Identify which cell holds the provided text, then report its (x, y) central coordinate. 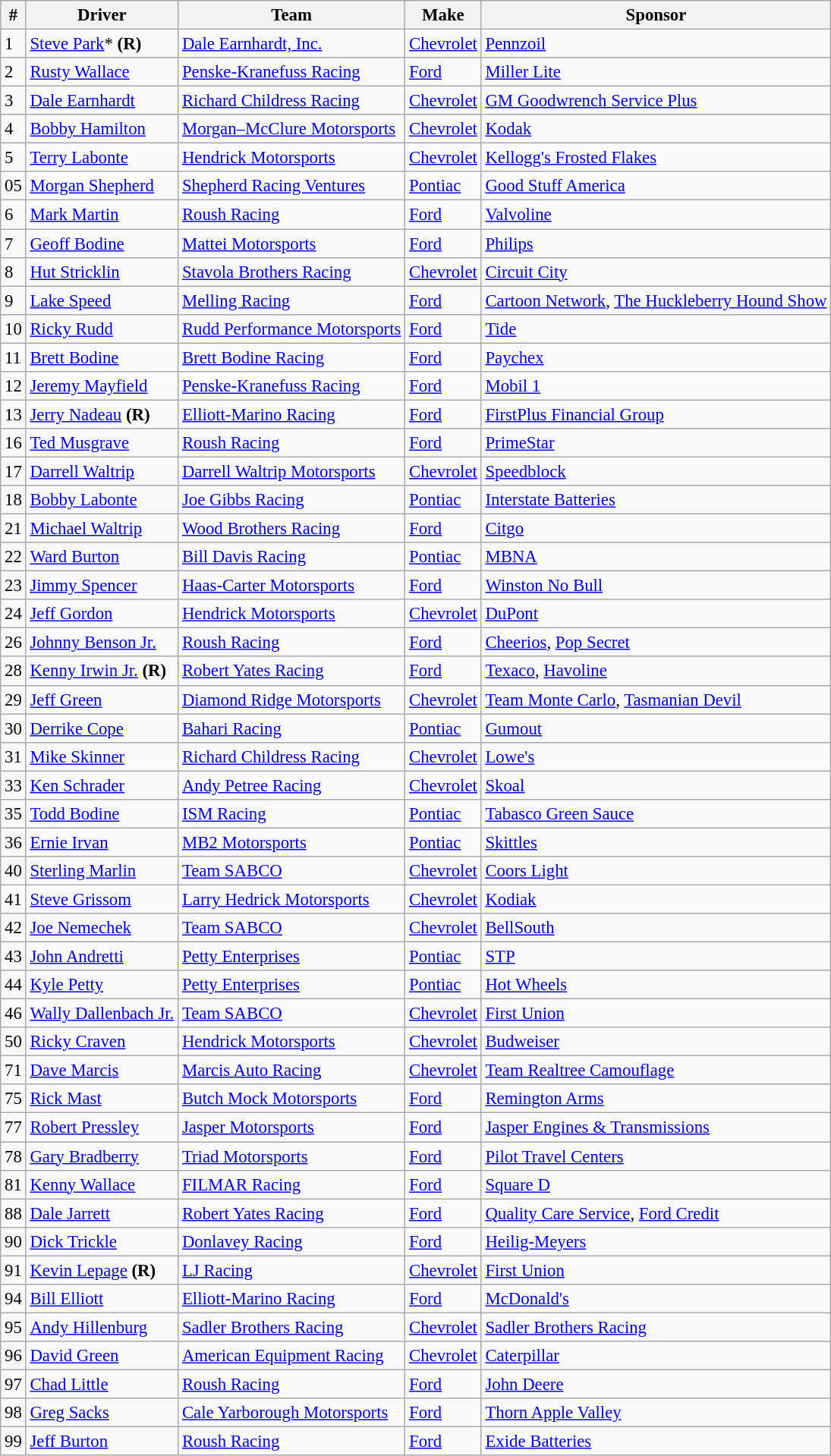
Mike Skinner (102, 756)
Mark Martin (102, 215)
Mattei Motorsports (291, 244)
Darrell Waltrip Motorsports (291, 471)
31 (14, 756)
95 (14, 1327)
Wally Dallenbach Jr. (102, 1014)
81 (14, 1184)
Bobby Labonte (102, 500)
Interstate Batteries (656, 500)
Square D (656, 1184)
McDonald's (656, 1299)
Cheerios, Pop Secret (656, 643)
Bobby Hamilton (102, 129)
Michael Waltrip (102, 529)
Texaco, Havoline (656, 671)
STP (656, 957)
44 (14, 985)
Dave Marcis (102, 1071)
99 (14, 1442)
23 (14, 586)
50 (14, 1042)
Ted Musgrave (102, 443)
Rusty Wallace (102, 72)
Robert Pressley (102, 1127)
Winston No Bull (656, 586)
8 (14, 272)
42 (14, 928)
40 (14, 871)
88 (14, 1213)
American Equipment Racing (291, 1356)
Kenny Wallace (102, 1184)
Budweiser (656, 1042)
Kodiak (656, 899)
Bahari Racing (291, 728)
Jasper Motorsports (291, 1127)
Driver (102, 15)
43 (14, 957)
Hot Wheels (656, 985)
Darrell Waltrip (102, 471)
94 (14, 1299)
Joe Nemechek (102, 928)
Derrike Cope (102, 728)
Tabasco Green Sauce (656, 814)
46 (14, 1014)
Paychex (656, 357)
Cartoon Network, The Huckleberry Hound Show (656, 300)
98 (14, 1413)
Skoal (656, 785)
BellSouth (656, 928)
75 (14, 1099)
Jasper Engines & Transmissions (656, 1127)
Gumout (656, 728)
9 (14, 300)
Bill Davis Racing (291, 557)
16 (14, 443)
# (14, 15)
Bill Elliott (102, 1299)
Exide Batteries (656, 1442)
Lake Speed (102, 300)
97 (14, 1384)
6 (14, 215)
Jerry Nadeau (R) (102, 414)
Ernie Irvan (102, 842)
Brett Bodine Racing (291, 357)
5 (14, 158)
26 (14, 643)
Caterpillar (656, 1356)
Dick Trickle (102, 1241)
Diamond Ridge Motorsports (291, 700)
Dale Jarrett (102, 1213)
Todd Bodine (102, 814)
Tide (656, 329)
PrimeStar (656, 443)
Miller Lite (656, 72)
30 (14, 728)
Andy Petree Racing (291, 785)
Remington Arms (656, 1099)
Larry Hedrick Motorsports (291, 899)
Joe Gibbs Racing (291, 500)
91 (14, 1270)
GM Goodwrench Service Plus (656, 101)
Gary Bradberry (102, 1156)
John Deere (656, 1384)
18 (14, 500)
MBNA (656, 557)
Kellogg's Frosted Flakes (656, 158)
Jeff Green (102, 700)
Donlavey Racing (291, 1241)
33 (14, 785)
Shepherd Racing Ventures (291, 186)
Stavola Brothers Racing (291, 272)
Morgan–McClure Motorsports (291, 129)
Sterling Marlin (102, 871)
Ricky Rudd (102, 329)
Jeff Gordon (102, 614)
Team Realtree Camouflage (656, 1071)
Brett Bodine (102, 357)
22 (14, 557)
Triad Motorsports (291, 1156)
71 (14, 1071)
Andy Hillenburg (102, 1327)
78 (14, 1156)
Rudd Performance Motorsports (291, 329)
90 (14, 1241)
Melling Racing (291, 300)
Team Monte Carlo, Tasmanian Devil (656, 700)
Haas-Carter Motorsports (291, 586)
24 (14, 614)
ISM Racing (291, 814)
35 (14, 814)
Jeremy Mayfield (102, 386)
2 (14, 72)
Butch Mock Motorsports (291, 1099)
12 (14, 386)
Lowe's (656, 756)
Steve Park* (R) (102, 44)
LJ Racing (291, 1270)
Chad Little (102, 1384)
Cale Yarborough Motorsports (291, 1413)
Morgan Shepherd (102, 186)
1 (14, 44)
Skittles (656, 842)
05 (14, 186)
Jimmy Spencer (102, 586)
21 (14, 529)
Ricky Craven (102, 1042)
Kodak (656, 129)
Rick Mast (102, 1099)
David Green (102, 1356)
3 (14, 101)
Good Stuff America (656, 186)
Thorn Apple Valley (656, 1413)
28 (14, 671)
Wood Brothers Racing (291, 529)
Citgo (656, 529)
Kevin Lepage (R) (102, 1270)
36 (14, 842)
Hut Stricklin (102, 272)
Coors Light (656, 871)
Ken Schrader (102, 785)
Quality Care Service, Ford Credit (656, 1213)
4 (14, 129)
Team (291, 15)
Ward Burton (102, 557)
Circuit City (656, 272)
17 (14, 471)
Heilig-Meyers (656, 1241)
11 (14, 357)
Jeff Burton (102, 1442)
10 (14, 329)
Kyle Petty (102, 985)
FirstPlus Financial Group (656, 414)
DuPont (656, 614)
Valvoline (656, 215)
Pilot Travel Centers (656, 1156)
96 (14, 1356)
Kenny Irwin Jr. (R) (102, 671)
MB2 Motorsports (291, 842)
Marcis Auto Racing (291, 1071)
Pennzoil (656, 44)
41 (14, 899)
Mobil 1 (656, 386)
Steve Grissom (102, 899)
John Andretti (102, 957)
Terry Labonte (102, 158)
Dale Earnhardt (102, 101)
Geoff Bodine (102, 244)
13 (14, 414)
Sponsor (656, 15)
Philips (656, 244)
FILMAR Racing (291, 1184)
7 (14, 244)
Dale Earnhardt, Inc. (291, 44)
Johnny Benson Jr. (102, 643)
Greg Sacks (102, 1413)
Make (443, 15)
Speedblock (656, 471)
29 (14, 700)
77 (14, 1127)
